Identify which cell holds the provided text, then report its [x, y] central coordinate. 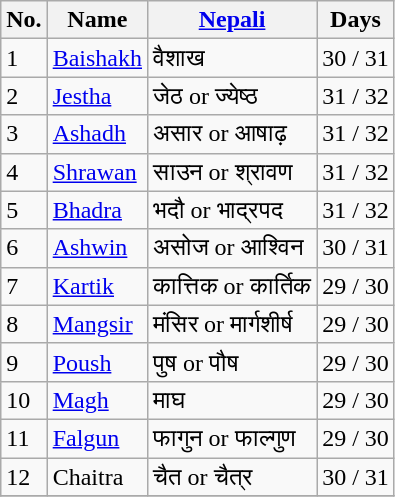
असोज or आश्विन [232, 248]
Nepali [232, 20]
Falgun [97, 438]
Ashwin [97, 248]
3 [24, 134]
पुष or पौष [232, 362]
भदौ or भाद्रपद [232, 210]
Magh [97, 400]
4 [24, 172]
6 [24, 248]
1 [24, 58]
Mangsir [97, 324]
Poush [97, 362]
Jestha [97, 96]
मंसिर or मार्गशीर्ष [232, 324]
असार or आषाढ़ [232, 134]
Baishakh [97, 58]
जेठ or ज्येष्ठ [232, 96]
8 [24, 324]
11 [24, 438]
वैशाख [232, 58]
कात्तिक or कार्तिक [232, 286]
साउन or श्रावण [232, 172]
Days [356, 20]
Shrawan [97, 172]
5 [24, 210]
No. [24, 20]
9 [24, 362]
चैत or चैत्र [232, 477]
2 [24, 96]
Bhadra [97, 210]
Kartik [97, 286]
Ashadh [97, 134]
12 [24, 477]
माघ [232, 400]
7 [24, 286]
Name [97, 20]
10 [24, 400]
Chaitra [97, 477]
फागुन or फाल्गुण [232, 438]
